Return the (X, Y) coordinate for the center point of the cell that contains the specified text.  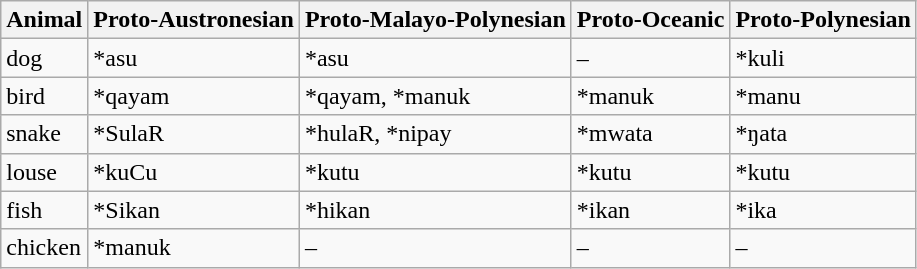
*Sikan (194, 210)
chicken (44, 248)
Proto-Malayo-Polynesian (435, 20)
*qayam, *manuk (435, 96)
*ika (824, 210)
*mwata (650, 134)
Proto-Polynesian (824, 20)
bird (44, 96)
Animal (44, 20)
*qayam (194, 96)
fish (44, 210)
louse (44, 172)
*hikan (435, 210)
Proto-Austronesian (194, 20)
dog (44, 58)
*ikan (650, 210)
*SulaR (194, 134)
*manu (824, 96)
snake (44, 134)
Proto-Oceanic (650, 20)
*hulaR, *nipay (435, 134)
*ŋata (824, 134)
*kuCu (194, 172)
*kuli (824, 58)
